Provide the (X, Y) coordinate of the cell's center where the given text is located.  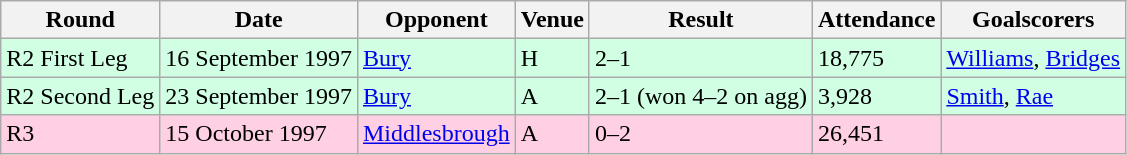
16 September 1997 (259, 58)
2–1 (won 4–2 on agg) (700, 96)
2–1 (700, 58)
15 October 1997 (259, 134)
Smith, Rae (1034, 96)
Attendance (876, 20)
Goalscorers (1034, 20)
Result (700, 20)
R3 (80, 134)
Williams, Bridges (1034, 58)
R2 Second Leg (80, 96)
Middlesbrough (436, 134)
26,451 (876, 134)
Opponent (436, 20)
0–2 (700, 134)
18,775 (876, 58)
23 September 1997 (259, 96)
R2 First Leg (80, 58)
H (552, 58)
Venue (552, 20)
Round (80, 20)
3,928 (876, 96)
Date (259, 20)
